Pinpoint the cell where the given text exists, returning its (x, y) midpoint coordinate. 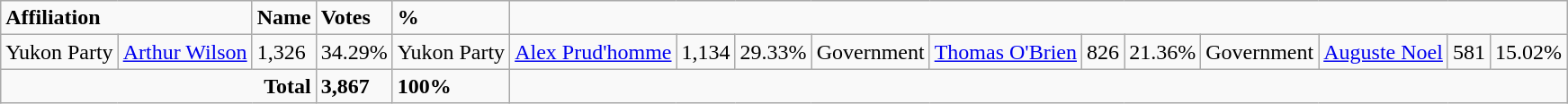
1,134 (705, 52)
Arthur Wilson (185, 52)
% (451, 18)
Total (158, 86)
Alex Prud'homme (594, 52)
Thomas O'Brien (1006, 52)
1,326 (284, 52)
826 (1103, 52)
100% (451, 86)
21.36% (1162, 52)
34.29% (354, 52)
Affiliation (126, 18)
Name (284, 18)
581 (1468, 52)
15.02% (1528, 52)
Votes (354, 18)
3,867 (354, 86)
29.33% (774, 52)
Auguste Noel (1384, 52)
